Extract the [X, Y] coordinate from the center of the cell holding the provided text.  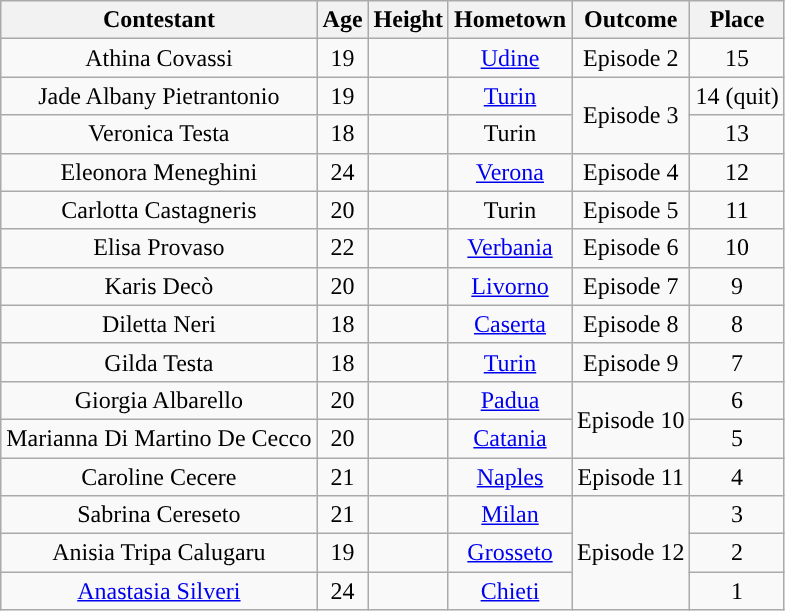
5 [737, 438]
Episode 3 [631, 115]
Elisa Provaso [159, 248]
Episode 7 [631, 286]
Verona [510, 172]
Veronica Testa [159, 134]
Anisia Tripa Calugaru [159, 553]
Episode 6 [631, 248]
13 [737, 134]
Catania [510, 438]
6 [737, 400]
Episode 11 [631, 477]
Caroline Cecere [159, 477]
Episode 2 [631, 58]
Episode 10 [631, 419]
10 [737, 248]
Giorgia Albarello [159, 400]
Anastasia Silveri [159, 591]
Episode 12 [631, 553]
Eleonora Meneghini [159, 172]
Naples [510, 477]
Karis Decò [159, 286]
22 [342, 248]
7 [737, 362]
3 [737, 515]
12 [737, 172]
9 [737, 286]
Episode 4 [631, 172]
8 [737, 324]
Grosseto [510, 553]
Marianna Di Martino De Cecco [159, 438]
Age [342, 20]
Chieti [510, 591]
Episode 5 [631, 210]
1 [737, 591]
Carlotta Castagneris [159, 210]
Episode 8 [631, 324]
2 [737, 553]
Outcome [631, 20]
Height [408, 20]
Udine [510, 58]
Padua [510, 400]
Verbania [510, 248]
Hometown [510, 20]
Gilda Testa [159, 362]
15 [737, 58]
Contestant [159, 20]
4 [737, 477]
Place [737, 20]
Milan [510, 515]
Sabrina Cereseto [159, 515]
Episode 9 [631, 362]
Caserta [510, 324]
14 (quit) [737, 96]
Jade Albany Pietrantonio [159, 96]
Diletta Neri [159, 324]
Athina Covassi [159, 58]
Livorno [510, 286]
11 [737, 210]
